Detect which cell encompasses the target text, then output its (X, Y) center coordinate. 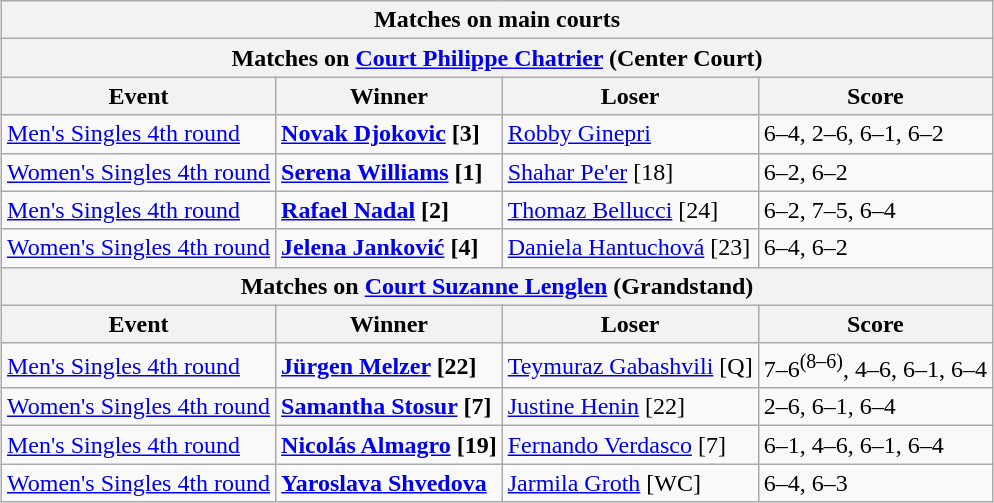
Samantha Stosur [7] (390, 407)
Teymuraz Gabashvili [Q] (630, 366)
Yaroslava Shvedova (390, 483)
Shahar Pe'er [18] (630, 172)
6–1, 4–6, 6–1, 6–4 (875, 445)
6–2, 6–2 (875, 172)
Serena Williams [1] (390, 172)
Daniela Hantuchová [23] (630, 248)
7–6(8–6), 4–6, 6–1, 6–4 (875, 366)
Thomaz Bellucci [24] (630, 210)
Novak Djokovic [3] (390, 134)
Matches on Court Philippe Chatrier (Center Court) (496, 58)
Robby Ginepri (630, 134)
Matches on Court Suzanne Lenglen (Grandstand) (496, 286)
Justine Henin [22] (630, 407)
Nicolás Almagro [19] (390, 445)
6–4, 2–6, 6–1, 6–2 (875, 134)
6–2, 7–5, 6–4 (875, 210)
Jürgen Melzer [22] (390, 366)
Jelena Janković [4] (390, 248)
6–4, 6–3 (875, 483)
Jarmila Groth [WC] (630, 483)
Rafael Nadal [2] (390, 210)
6–4, 6–2 (875, 248)
Matches on main courts (496, 20)
Fernando Verdasco [7] (630, 445)
2–6, 6–1, 6–4 (875, 407)
